Search for the cell housing the specified text and yield its [X, Y] center coordinate. 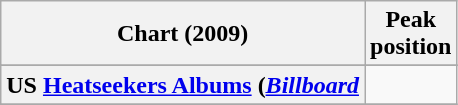
Chart (2009) [183, 34]
Peakposition [410, 34]
US Heatseekers Albums (Billboard [183, 85]
